Provide the [X, Y] coordinate of the cell's center where the given text is located.  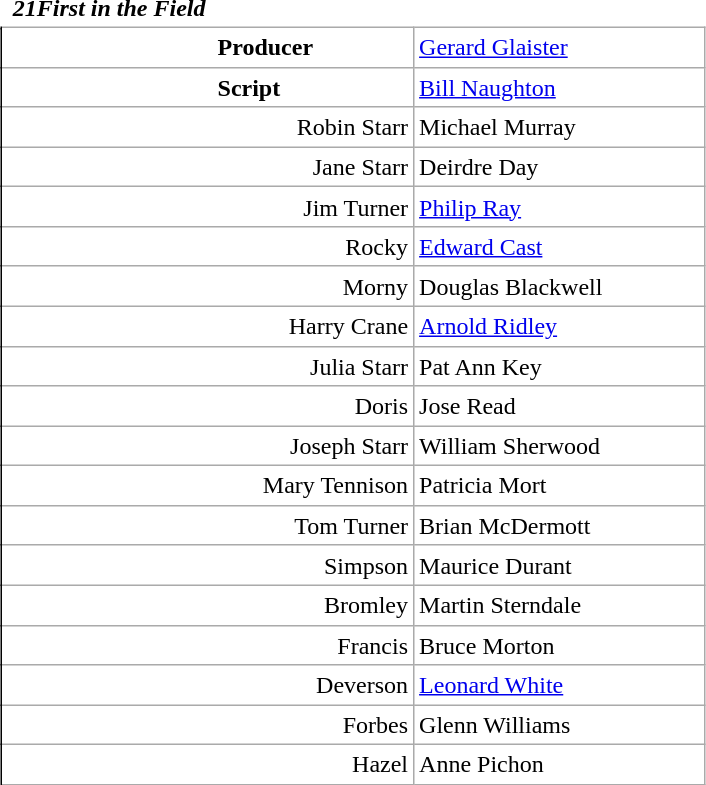
Douglas Blackwell [560, 286]
Arnold Ridley [560, 326]
Mary Tennison [208, 486]
Bill Naughton [560, 87]
William Sherwood [560, 446]
Bromley [208, 605]
Morny [208, 286]
Script [208, 87]
Tom Turner [208, 525]
Deverson [208, 685]
Harry Crane [208, 326]
Glenn Williams [560, 725]
Simpson [208, 565]
Philip Ray [560, 207]
Patricia Mort [560, 486]
Martin Sterndale [560, 605]
Jane Starr [208, 167]
Doris [208, 406]
Edward Cast [560, 247]
Joseph Starr [208, 446]
Pat Ann Key [560, 366]
Deirdre Day [560, 167]
Producer [208, 47]
Maurice Durant [560, 565]
Rocky [208, 247]
Robin Starr [208, 127]
Francis [208, 645]
Julia Starr [208, 366]
Jose Read [560, 406]
Anne Pichon [560, 765]
Leonard White [560, 685]
Hazel [208, 765]
Michael Murray [560, 127]
Gerard Glaister [560, 47]
Brian McDermott [560, 525]
Forbes [208, 725]
Jim Turner [208, 207]
Bruce Morton [560, 645]
